For the text-containing cell, return its midpoint in [x, y] coordinate format. 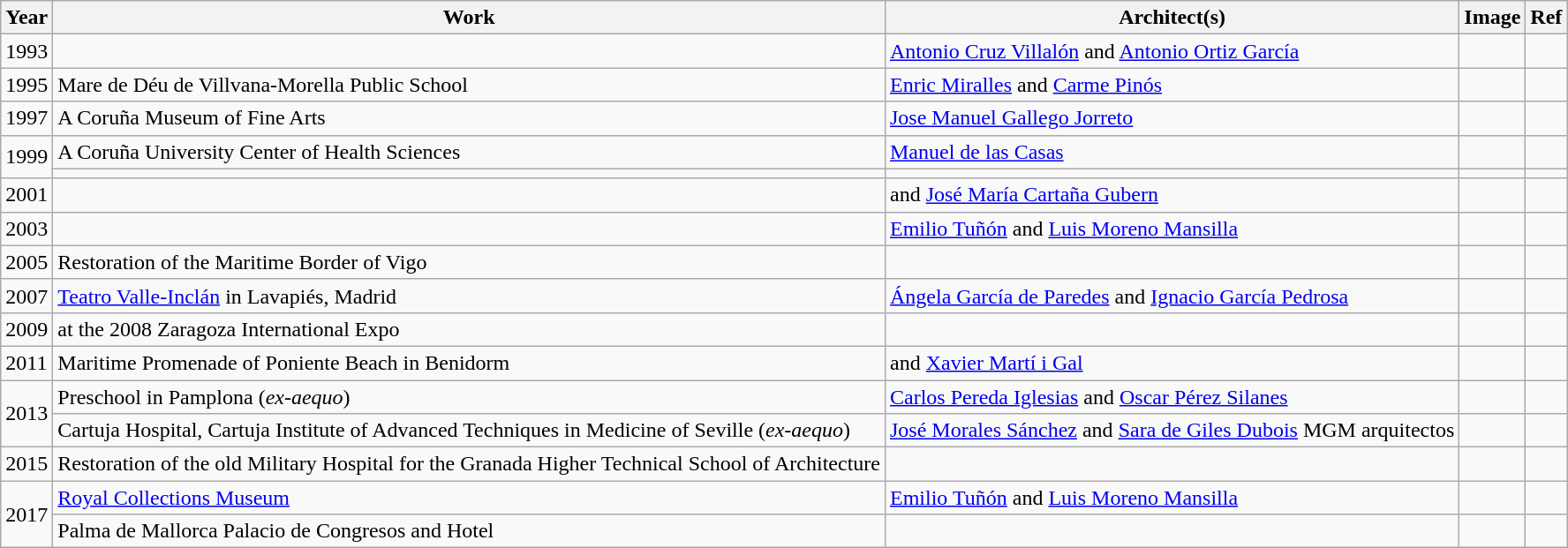
2005 [26, 262]
2015 [26, 464]
José Morales Sánchez and Sara de Giles Dubois MGM arquitectos [1172, 431]
Cartuja Hospital, Cartuja Institute of Advanced Techniques in Medicine of Seville (ex-aequo) [470, 431]
2009 [26, 329]
1995 [26, 85]
Palma de Mallorca Palacio de Congresos and Hotel [470, 531]
Restoration of the old Military Hospital for the Granada Higher Technical School of Architecture [470, 464]
Antonio Cruz Villalón and Antonio Ortiz García [1172, 51]
Maritime Promenade of Poniente Beach in Benidorm [470, 363]
A Coruña Museum of Fine Arts [470, 118]
Preschool in Pamplona (ex-aequo) [470, 396]
A Coruña University Center of Health Sciences [470, 152]
1999 [26, 157]
Architect(s) [1172, 18]
Teatro Valle-Inclán in Lavapiés, Madrid [470, 296]
Ángela García de Paredes and Ignacio García Pedrosa [1172, 296]
Mare de Déu de Villvana-Morella Public School [470, 85]
Manuel de las Casas [1172, 152]
2017 [26, 514]
and José María Cartaña Gubern [1172, 195]
Year [26, 18]
Ref [1547, 18]
Royal Collections Museum [470, 498]
Jose Manuel Gallego Jorreto [1172, 118]
Enric Miralles and Carme Pinós [1172, 85]
1997 [26, 118]
Work [470, 18]
at the 2008 Zaragoza International Expo [470, 329]
Image [1492, 18]
2007 [26, 296]
Carlos Pereda Iglesias and Oscar Pérez Silanes [1172, 396]
2001 [26, 195]
Restoration of the Maritime Border of Vigo [470, 262]
1993 [26, 51]
and Xavier Martí i Gal [1172, 363]
2003 [26, 229]
2011 [26, 363]
2013 [26, 413]
